Identify which cell holds the provided text, then report its (x, y) central coordinate. 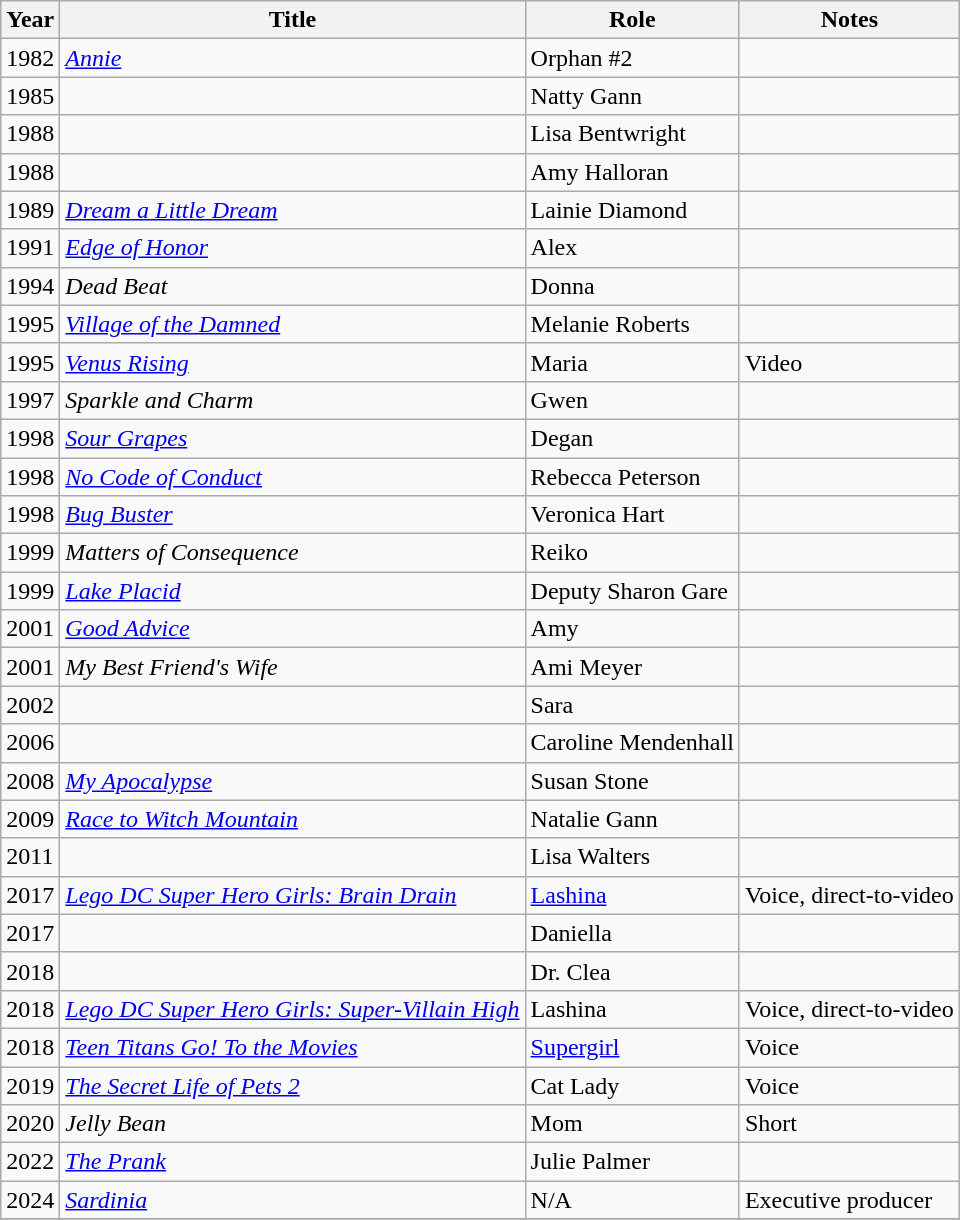
Veronica Hart (632, 515)
My Apocalypse (292, 781)
Title (292, 20)
1989 (30, 210)
Matters of Consequence (292, 553)
The Prank (292, 1162)
Lainie Diamond (632, 210)
2024 (30, 1200)
2002 (30, 705)
2019 (30, 1085)
Village of the Damned (292, 324)
My Best Friend's Wife (292, 667)
Amy Halloran (632, 172)
Sardinia (292, 1200)
Sour Grapes (292, 438)
Natalie Gann (632, 819)
Mom (632, 1124)
1982 (30, 58)
Lisa Walters (632, 857)
Dead Beat (292, 286)
Good Advice (292, 629)
No Code of Conduct (292, 477)
2022 (30, 1162)
Video (849, 362)
Annie (292, 58)
Ami Meyer (632, 667)
Melanie Roberts (632, 324)
2011 (30, 857)
Teen Titans Go! To the Movies (292, 1047)
N/A (632, 1200)
Dream a Little Dream (292, 210)
Gwen (632, 400)
1994 (30, 286)
Amy (632, 629)
Executive producer (849, 1200)
Cat Lady (632, 1085)
2006 (30, 743)
1991 (30, 248)
1985 (30, 96)
Maria (632, 362)
Notes (849, 20)
Venus Rising (292, 362)
Lego DC Super Hero Girls: Brain Drain (292, 895)
Supergirl (632, 1047)
Dr. Clea (632, 971)
Daniella (632, 933)
2008 (30, 781)
Sara (632, 705)
Short (849, 1124)
Lego DC Super Hero Girls: Super-Villain High (292, 1009)
Donna (632, 286)
2009 (30, 819)
Lake Placid (292, 591)
Julie Palmer (632, 1162)
Race to Witch Mountain (292, 819)
Bug Buster (292, 515)
Rebecca Peterson (632, 477)
Reiko (632, 553)
Degan (632, 438)
Jelly Bean (292, 1124)
The Secret Life of Pets 2 (292, 1085)
Sparkle and Charm (292, 400)
Year (30, 20)
Susan Stone (632, 781)
Edge of Honor (292, 248)
Deputy Sharon Gare (632, 591)
Role (632, 20)
Caroline Mendenhall (632, 743)
2020 (30, 1124)
1997 (30, 400)
Orphan #2 (632, 58)
Alex (632, 248)
Lisa Bentwright (632, 134)
Natty Gann (632, 96)
